Identify which cell holds the provided text, then report its (X, Y) central coordinate. 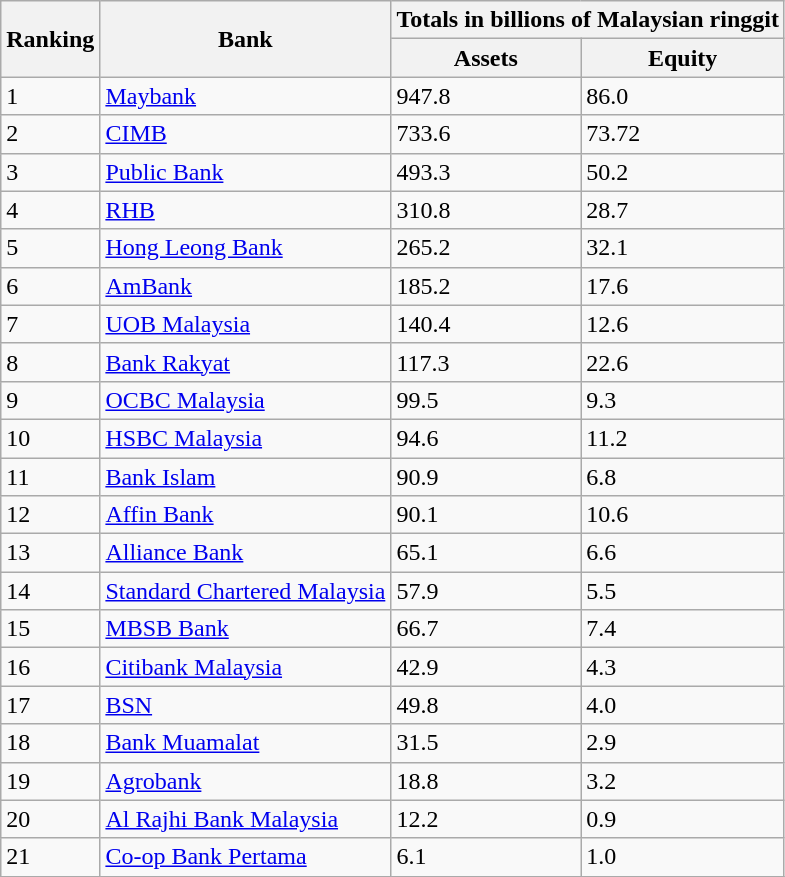
12.2 (486, 819)
94.6 (486, 438)
HSBC Malaysia (246, 438)
15 (50, 629)
1 (50, 96)
Bank Islam (246, 477)
12 (50, 515)
6.6 (683, 553)
0.9 (683, 819)
65.1 (486, 553)
10.6 (683, 515)
9 (50, 400)
13 (50, 553)
6.1 (486, 857)
Maybank (246, 96)
493.3 (486, 172)
AmBank (246, 286)
Public Bank (246, 172)
50.2 (683, 172)
310.8 (486, 210)
Alliance Bank (246, 553)
RHB (246, 210)
99.5 (486, 400)
MBSB Bank (246, 629)
6.8 (683, 477)
265.2 (486, 248)
90.1 (486, 515)
32.1 (683, 248)
Affin Bank (246, 515)
Standard Chartered Malaysia (246, 591)
12.6 (683, 324)
Bank (246, 39)
2 (50, 134)
2.9 (683, 743)
5.5 (683, 591)
Bank Rakyat (246, 362)
19 (50, 781)
16 (50, 667)
BSN (246, 705)
28.7 (683, 210)
21 (50, 857)
14 (50, 591)
73.72 (683, 134)
Assets (486, 58)
31.5 (486, 743)
OCBC Malaysia (246, 400)
7.4 (683, 629)
10 (50, 438)
22.6 (683, 362)
Citibank Malaysia (246, 667)
42.9 (486, 667)
4.3 (683, 667)
18.8 (486, 781)
11 (50, 477)
Bank Muamalat (246, 743)
Al Rajhi Bank Malaysia (246, 819)
733.6 (486, 134)
947.8 (486, 96)
Totals in billions of Malaysian ringgit (588, 20)
4 (50, 210)
9.3 (683, 400)
4.0 (683, 705)
11.2 (683, 438)
8 (50, 362)
Ranking (50, 39)
140.4 (486, 324)
UOB Malaysia (246, 324)
5 (50, 248)
Hong Leong Bank (246, 248)
66.7 (486, 629)
49.8 (486, 705)
CIMB (246, 134)
90.9 (486, 477)
86.0 (683, 96)
185.2 (486, 286)
20 (50, 819)
17 (50, 705)
Agrobank (246, 781)
1.0 (683, 857)
3.2 (683, 781)
17.6 (683, 286)
Co-op Bank Pertama (246, 857)
Equity (683, 58)
3 (50, 172)
117.3 (486, 362)
18 (50, 743)
57.9 (486, 591)
7 (50, 324)
6 (50, 286)
